Extract the [X, Y] coordinate from the center of the cell holding the provided text.  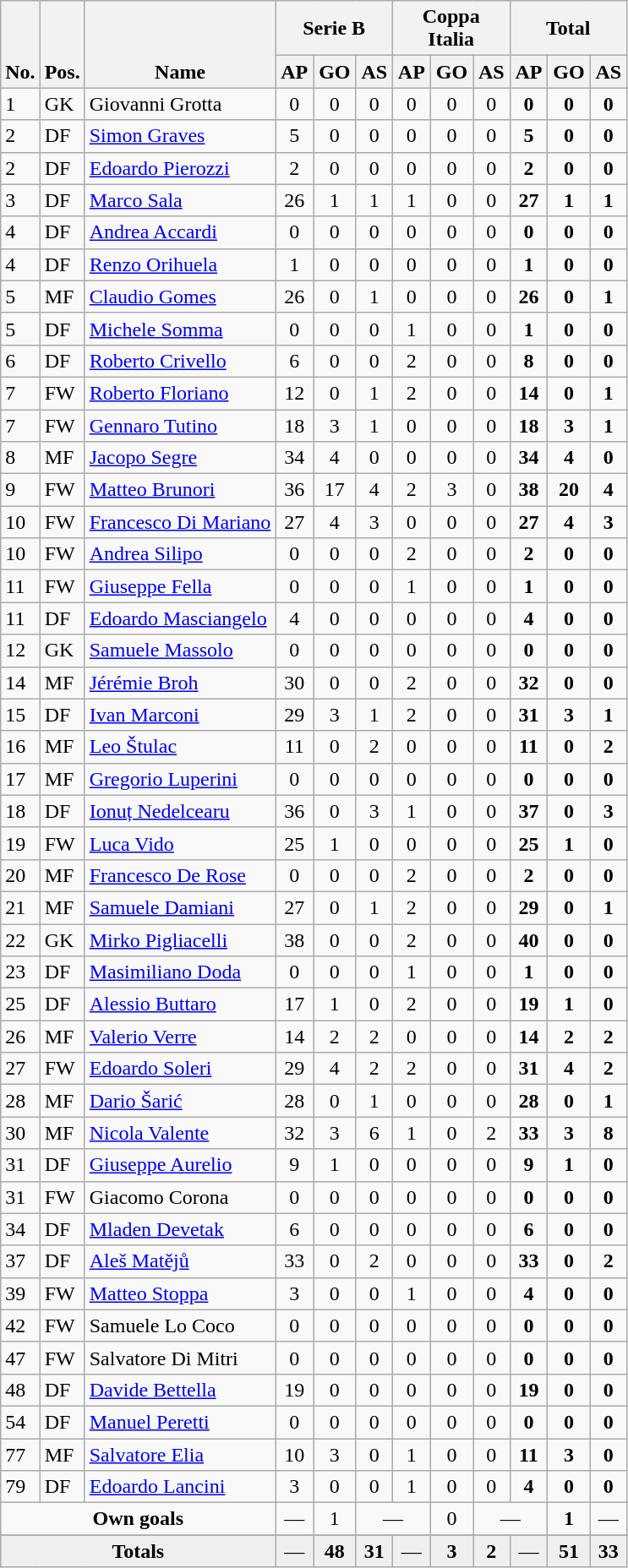
Valerio Verre [180, 1037]
Matteo Brunori [180, 490]
Edoardo Soleri [180, 1069]
Total [568, 29]
77 [20, 1454]
Davide Bettella [180, 1390]
No. [20, 44]
Salvatore Di Mitri [180, 1358]
Claudio Gomes [180, 297]
Serie B [335, 29]
Gennaro Tutino [180, 425]
Edoardo Lancini [180, 1487]
Nicola Valente [180, 1133]
22 [20, 940]
Samuele Massolo [180, 651]
Giuseppe Fella [180, 586]
Edoardo Pierozzi [180, 168]
51 [569, 1551]
39 [20, 1293]
15 [20, 715]
Roberto Crivello [180, 361]
79 [20, 1487]
Samuele Lo Coco [180, 1326]
Jérémie Broh [180, 683]
Name [180, 44]
Michele Somma [180, 329]
Francesco Di Mariano [180, 522]
Masimiliano Doda [180, 972]
Edoardo Masciangelo [180, 618]
Ionuț Nedelcearu [180, 811]
Mirko Pigliacelli [180, 940]
Alessio Buttaro [180, 1004]
Marco Sala [180, 200]
Giovanni Grotta [180, 104]
Francesco De Rose [180, 875]
Renzo Orihuela [180, 264]
Samuele Damiani [180, 907]
16 [20, 747]
Luca Vido [180, 843]
Andrea Accardi [180, 232]
23 [20, 972]
Coppa Italia [451, 29]
42 [20, 1326]
Giuseppe Aurelio [180, 1165]
Mladen Devetak [180, 1229]
Dario Šarić [180, 1101]
Simon Graves [180, 136]
47 [20, 1358]
40 [529, 940]
Ivan Marconi [180, 715]
Aleš Matějů [180, 1261]
Jacopo Segre [180, 458]
Pos. [63, 44]
Salvatore Elia [180, 1454]
Leo Štulac [180, 747]
Gregorio Luperini [180, 779]
Andrea Silipo [180, 554]
54 [20, 1422]
Manuel Peretti [180, 1422]
Roberto Floriano [180, 393]
Matteo Stoppa [180, 1293]
Own goals [139, 1519]
21 [20, 907]
Giacomo Corona [180, 1197]
Totals [139, 1551]
